Output the (x, y) coordinate of the center of the cell containing the given text.  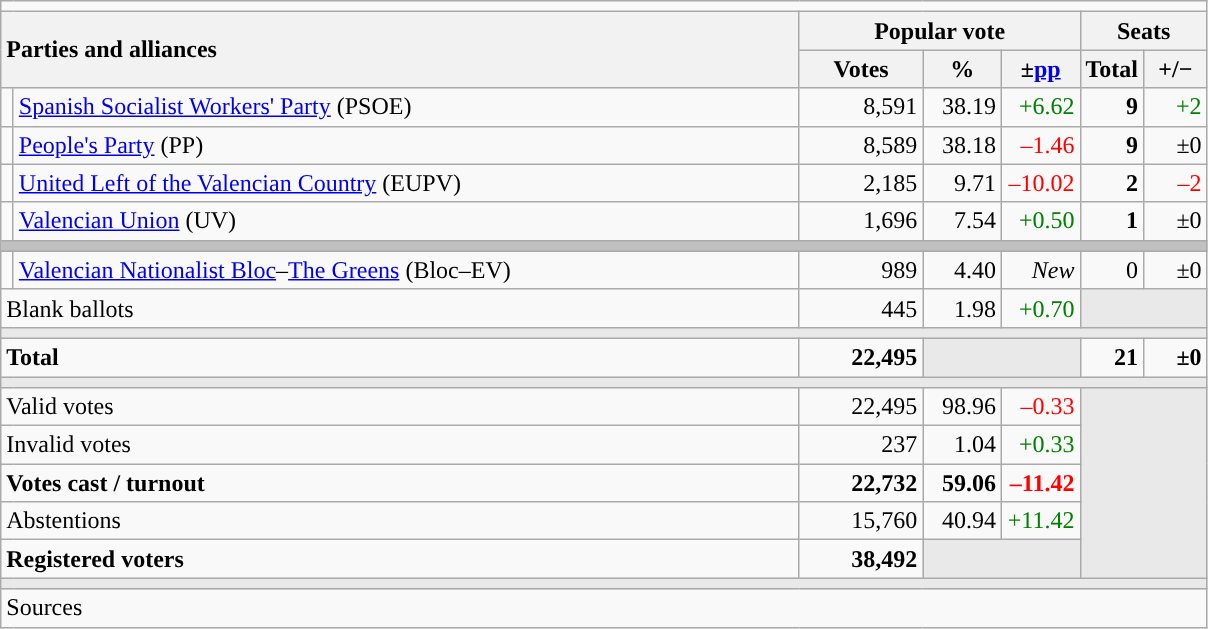
Invalid votes (400, 445)
Abstentions (400, 521)
38,492 (861, 559)
15,760 (861, 521)
1,696 (861, 221)
9.71 (962, 183)
Valencian Union (UV) (406, 221)
989 (861, 270)
+/− (1176, 69)
+0.70 (1040, 308)
8,589 (861, 145)
237 (861, 445)
4.40 (962, 270)
+11.42 (1040, 521)
1.04 (962, 445)
Sources (604, 608)
Parties and alliances (400, 50)
Valencian Nationalist Bloc–The Greens (Bloc–EV) (406, 270)
2,185 (861, 183)
+2 (1176, 107)
–11.42 (1040, 483)
8,591 (861, 107)
445 (861, 308)
2 (1112, 183)
22,732 (861, 483)
38.18 (962, 145)
–2 (1176, 183)
Registered voters (400, 559)
–1.46 (1040, 145)
People's Party (PP) (406, 145)
+0.33 (1040, 445)
Votes cast / turnout (400, 483)
Seats (1144, 31)
Blank ballots (400, 308)
±pp (1040, 69)
% (962, 69)
7.54 (962, 221)
–0.33 (1040, 407)
Spanish Socialist Workers' Party (PSOE) (406, 107)
0 (1112, 270)
1 (1112, 221)
+0.50 (1040, 221)
Votes (861, 69)
1.98 (962, 308)
38.19 (962, 107)
United Left of the Valencian Country (EUPV) (406, 183)
21 (1112, 357)
Popular vote (940, 31)
–10.02 (1040, 183)
+6.62 (1040, 107)
Valid votes (400, 407)
40.94 (962, 521)
98.96 (962, 407)
New (1040, 270)
59.06 (962, 483)
